Locate the cell with the specified text and output its [X, Y] center coordinate. 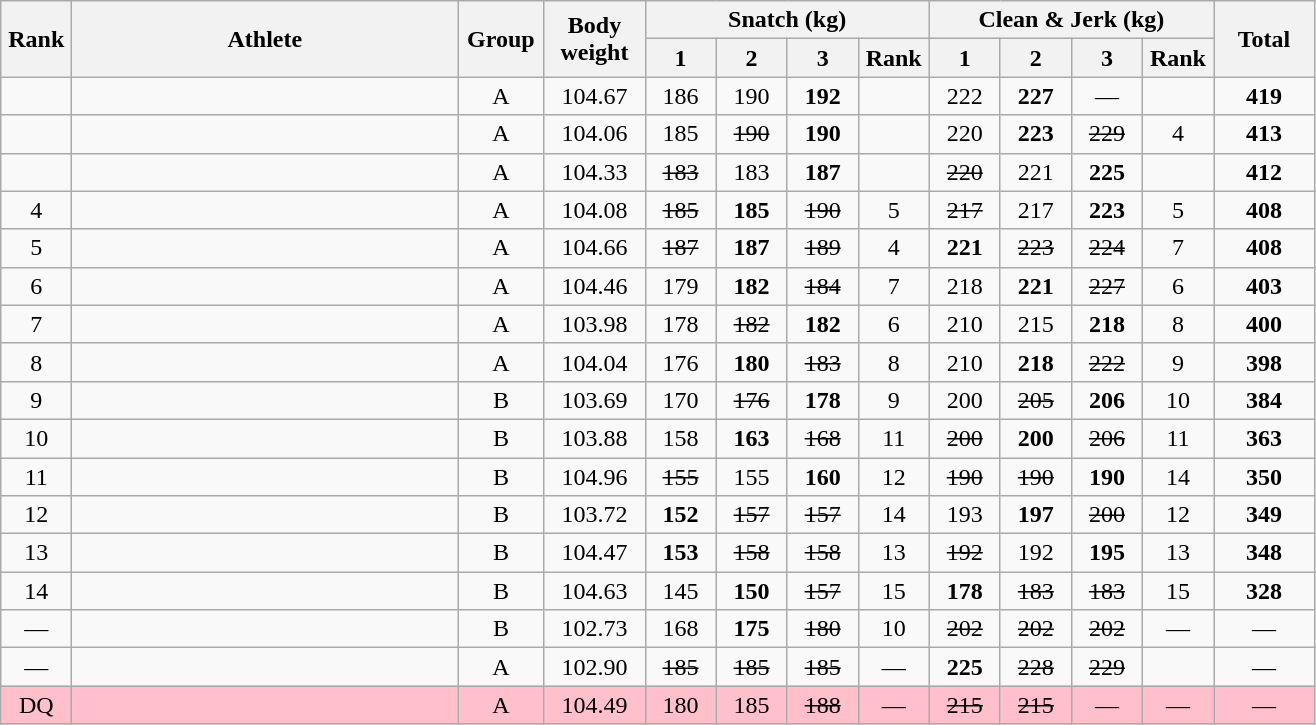
193 [964, 515]
179 [680, 286]
104.08 [594, 210]
197 [1036, 515]
419 [1264, 96]
350 [1264, 477]
145 [680, 591]
153 [680, 553]
184 [822, 286]
Group [501, 39]
384 [1264, 400]
400 [1264, 324]
104.63 [594, 591]
189 [822, 248]
Total [1264, 39]
102.73 [594, 629]
152 [680, 515]
103.88 [594, 438]
104.47 [594, 553]
104.04 [594, 362]
228 [1036, 667]
363 [1264, 438]
195 [1106, 553]
205 [1036, 400]
Snatch (kg) [787, 20]
102.90 [594, 667]
328 [1264, 591]
348 [1264, 553]
403 [1264, 286]
104.49 [594, 705]
224 [1106, 248]
104.67 [594, 96]
186 [680, 96]
188 [822, 705]
398 [1264, 362]
103.69 [594, 400]
163 [752, 438]
104.96 [594, 477]
160 [822, 477]
DQ [36, 705]
Body weight [594, 39]
104.46 [594, 286]
175 [752, 629]
104.06 [594, 134]
104.66 [594, 248]
103.72 [594, 515]
150 [752, 591]
104.33 [594, 172]
Athlete [265, 39]
Clean & Jerk (kg) [1071, 20]
103.98 [594, 324]
170 [680, 400]
412 [1264, 172]
413 [1264, 134]
349 [1264, 515]
